Identify which cell holds the provided text, then report its [X, Y] central coordinate. 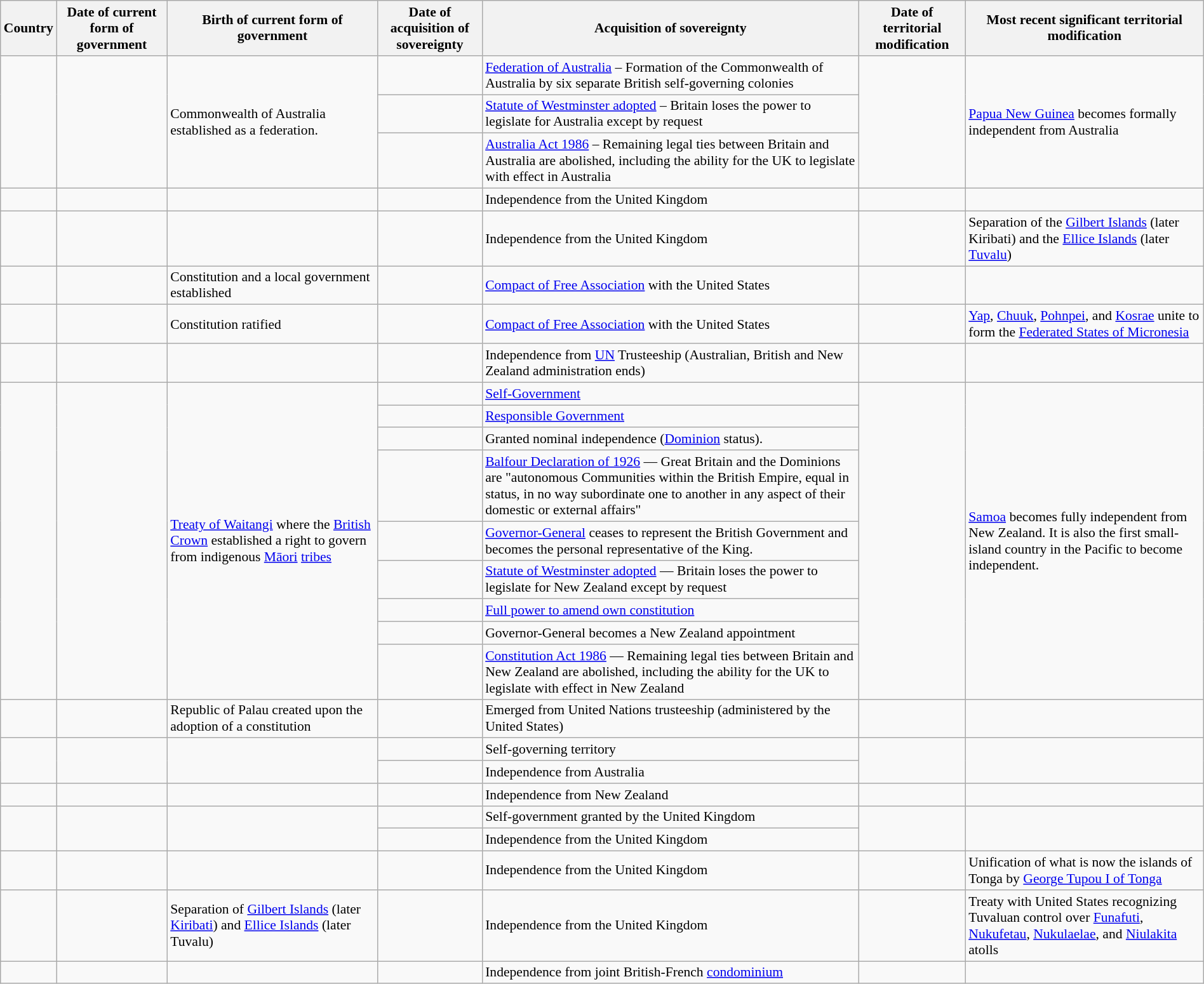
Self-government granted by the United Kingdom [671, 817]
Granted nominal independence (Dominion status). [671, 439]
Constitution and a local government established [272, 284]
Papua New Guinea becomes formally independent from Australia [1085, 122]
Responsible Government [671, 416]
Country [29, 28]
Birth of current form of government [272, 28]
Independence from Australia [671, 772]
Yap, Chuuk, Pohnpei, and Kosrae unite to form the Federated States of Micronesia [1085, 324]
Acquisition of sovereignty [671, 28]
Full power to amend own constitution [671, 610]
Republic of Palau created upon the adoption of a constitution [272, 719]
Date of current form of government [112, 28]
Self-Government [671, 394]
Samoa becomes fully independent from New Zealand. It is also the first small-island country in the Pacific to become independent. [1085, 541]
Independence from UN Trusteeship (Australian, British and New Zealand administration ends) [671, 363]
Separation of the Gilbert Islands (later Kiribati) and the Ellice Islands (later Tuvalu) [1085, 239]
Date of acquisition of sovereignty [430, 28]
Unification of what is now the islands of Tonga by George Tupou I of Tonga [1085, 870]
Self-governing territory [671, 749]
Constitution ratified [272, 324]
Treaty of Waitangi where the British Crown established a right to govern from indigenous Māori tribes [272, 541]
Emerged from United Nations trusteeship (administered by the United States) [671, 719]
Independence from joint British-French condominium [671, 973]
Governor-General ceases to represent the British Government and becomes the personal representative of the King. [671, 541]
Statute of Westminster adopted — Britain loses the power to legislate for New Zealand except by request [671, 579]
Independence from New Zealand [671, 794]
Commonwealth of Australia established as a federation. [272, 122]
Federation of Australia – Formation of the Commonwealth of Australia by six separate British self-governing colonies [671, 75]
Treaty with United States recognizing Tuvaluan control over Funafuti, Nukufetau, Nukulaelae, and Niulakita atolls [1085, 925]
Statute of Westminster adopted – Britain loses the power to legislate for Australia except by request [671, 113]
Governor-General becomes a New Zealand appointment [671, 633]
Date of territorial modification [912, 28]
Separation of Gilbert Islands (later Kiribati) and Ellice Islands (later Tuvalu) [272, 925]
Most recent significant territorial modification [1085, 28]
